Extract the (x, y) coordinate from the center of the cell holding the provided text.  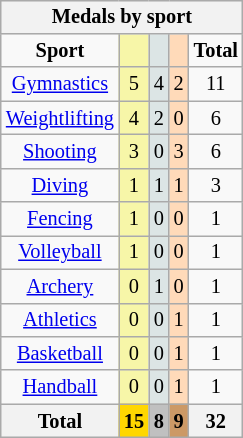
5 (134, 84)
11 (216, 84)
Weightlifting (60, 118)
Volleyball (60, 253)
15 (134, 421)
Gymnastics (60, 84)
Handball (60, 387)
Archery (60, 286)
Sport (60, 51)
Diving (60, 185)
Medals by sport (122, 17)
Basketball (60, 354)
32 (216, 421)
Shooting (60, 152)
8 (159, 421)
9 (179, 421)
Fencing (60, 219)
Athletics (60, 320)
